Detect which cell encompasses the target text, then output its (x, y) center coordinate. 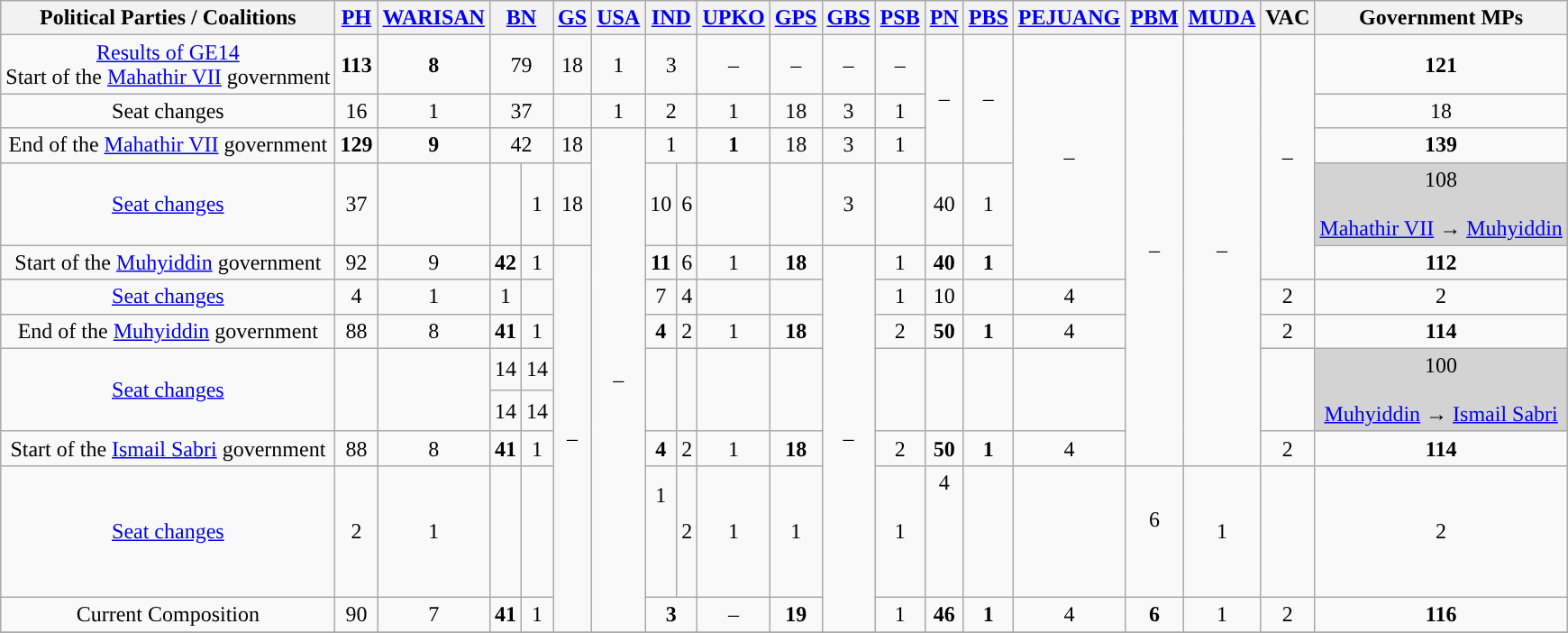
Current Composition (168, 614)
16 (357, 111)
End of the Mahathir VII government (168, 145)
116 (1442, 614)
129 (357, 145)
Start of the Muhyiddin government (168, 262)
Government MPs (1442, 18)
GBS (849, 18)
VAC (1288, 18)
PN (944, 18)
113 (357, 65)
11 (661, 262)
PBM (1154, 18)
USA (618, 18)
92 (357, 262)
MUDA (1222, 18)
100 Muhyiddin → Ismail Sabri (1442, 390)
PEJUANG (1069, 18)
PBS (988, 18)
PSB (899, 18)
139 (1442, 145)
Results of GE14 Start of the Mahathir VII government (168, 65)
Start of the Ismail Sabri government (168, 448)
IND (671, 18)
End of the Muhyiddin government (168, 331)
PH (357, 18)
112 (1442, 262)
19 (796, 614)
121 (1442, 65)
GS (573, 18)
108 Mahathir VII → Muhyiddin (1442, 204)
WARISAN (433, 18)
Political Parties / Coalitions (168, 18)
90 (357, 614)
GPS (796, 18)
46 (944, 614)
79 (521, 65)
UPKO (734, 18)
BN (521, 18)
